Return (X, Y) of the center of cell containing provided text 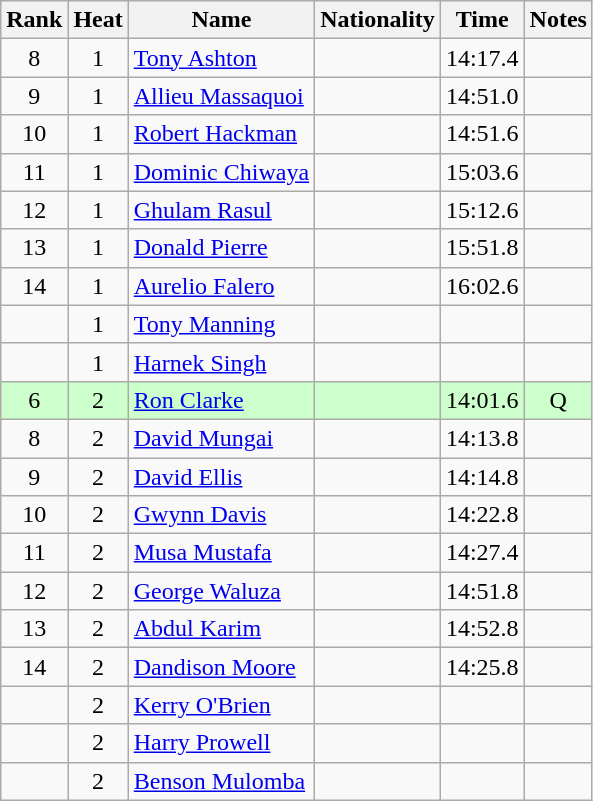
Name (221, 20)
Tony Manning (221, 324)
Allieu Massaquoi (221, 96)
Notes (558, 20)
15:12.6 (482, 210)
Dominic Chiwaya (221, 172)
15:03.6 (482, 172)
Benson Mulomba (221, 781)
Musa Mustafa (221, 553)
14:52.8 (482, 629)
George Waluza (221, 591)
Time (482, 20)
Ron Clarke (221, 400)
Ghulam Rasul (221, 210)
14:01.6 (482, 400)
Abdul Karim (221, 629)
14:13.8 (482, 438)
Robert Hackman (221, 134)
16:02.6 (482, 286)
14:17.4 (482, 58)
Nationality (378, 20)
Heat (98, 20)
6 (34, 400)
15:51.8 (482, 248)
Rank (34, 20)
14:22.8 (482, 515)
Tony Ashton (221, 58)
Harry Prowell (221, 743)
David Ellis (221, 477)
14:51.6 (482, 134)
14:14.8 (482, 477)
14:25.8 (482, 667)
14:51.0 (482, 96)
Gwynn Davis (221, 515)
Aurelio Falero (221, 286)
Kerry O'Brien (221, 705)
14:27.4 (482, 553)
14:51.8 (482, 591)
Dandison Moore (221, 667)
David Mungai (221, 438)
Q (558, 400)
Harnek Singh (221, 362)
Donald Pierre (221, 248)
